Find where the given text appears and provide that cell's center as (X, Y) coordinate. 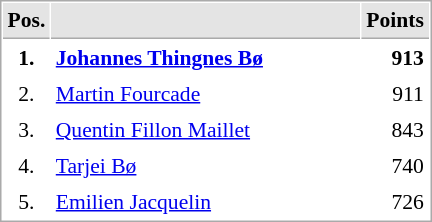
726 (396, 201)
913 (396, 57)
3. (26, 129)
Pos. (26, 21)
Quentin Fillon Maillet (206, 129)
740 (396, 165)
4. (26, 165)
1. (26, 57)
911 (396, 93)
Martin Fourcade (206, 93)
Johannes Thingnes Bø (206, 57)
Tarjei Bø (206, 165)
Points (396, 21)
2. (26, 93)
Emilien Jacquelin (206, 201)
843 (396, 129)
5. (26, 201)
